Return the (x, y) coordinate for the center point of the cell that contains the specified text.  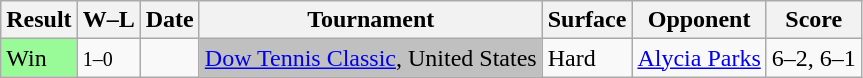
Date (170, 20)
W–L (108, 20)
Tournament (370, 20)
Win (39, 58)
6–2, 6–1 (814, 58)
Score (814, 20)
Surface (587, 20)
Result (39, 20)
Dow Tennis Classic, United States (370, 58)
Alycia Parks (699, 58)
1–0 (108, 58)
Hard (587, 58)
Opponent (699, 20)
